Determine the [x, y] coordinate at the center of the cell enclosing the given text.  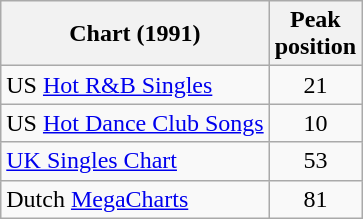
Peakposition [315, 34]
Chart (1991) [135, 34]
US Hot R&B Singles [135, 85]
UK Singles Chart [135, 161]
81 [315, 199]
US Hot Dance Club Songs [135, 123]
53 [315, 161]
21 [315, 85]
Dutch MegaCharts [135, 199]
10 [315, 123]
